Identify which cell holds the provided text, then report its [x, y] central coordinate. 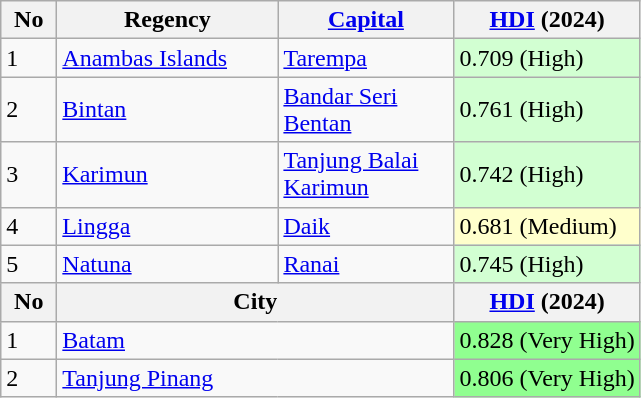
Karimun [168, 174]
0.761 (High) [547, 110]
Bandar Seri Bentan [366, 110]
City [256, 302]
3 [29, 174]
Daik [366, 226]
Lingga [168, 226]
0.806 (Very High) [547, 378]
Tanjung Balai Karimun [366, 174]
Capital [366, 20]
Anambas Islands [168, 58]
Ranai [366, 264]
5 [29, 264]
0.828 (Very High) [547, 340]
Natuna [168, 264]
Regency [168, 20]
Tarempa [366, 58]
Tanjung Pinang [256, 378]
0.681 (Medium) [547, 226]
0.745 (High) [547, 264]
0.709 (High) [547, 58]
Bintan [168, 110]
Batam [256, 340]
4 [29, 226]
0.742 (High) [547, 174]
